Provide the (X, Y) coordinate of the cell's center where the given text is located.  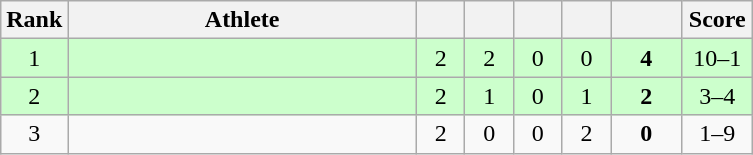
3 (34, 134)
Athlete (242, 20)
1–9 (718, 134)
10–1 (718, 58)
Rank (34, 20)
4 (646, 58)
3–4 (718, 96)
Score (718, 20)
